Extract the (X, Y) coordinate from the center of the cell holding the provided text.  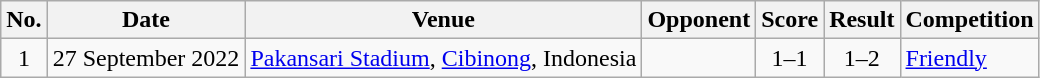
Friendly (970, 58)
1–2 (862, 58)
Date (146, 20)
1 (24, 58)
Score (790, 20)
Opponent (699, 20)
1–1 (790, 58)
27 September 2022 (146, 58)
No. (24, 20)
Pakansari Stadium, Cibinong, Indonesia (444, 58)
Competition (970, 20)
Result (862, 20)
Venue (444, 20)
